Detect which cell encompasses the target text, then output its (x, y) center coordinate. 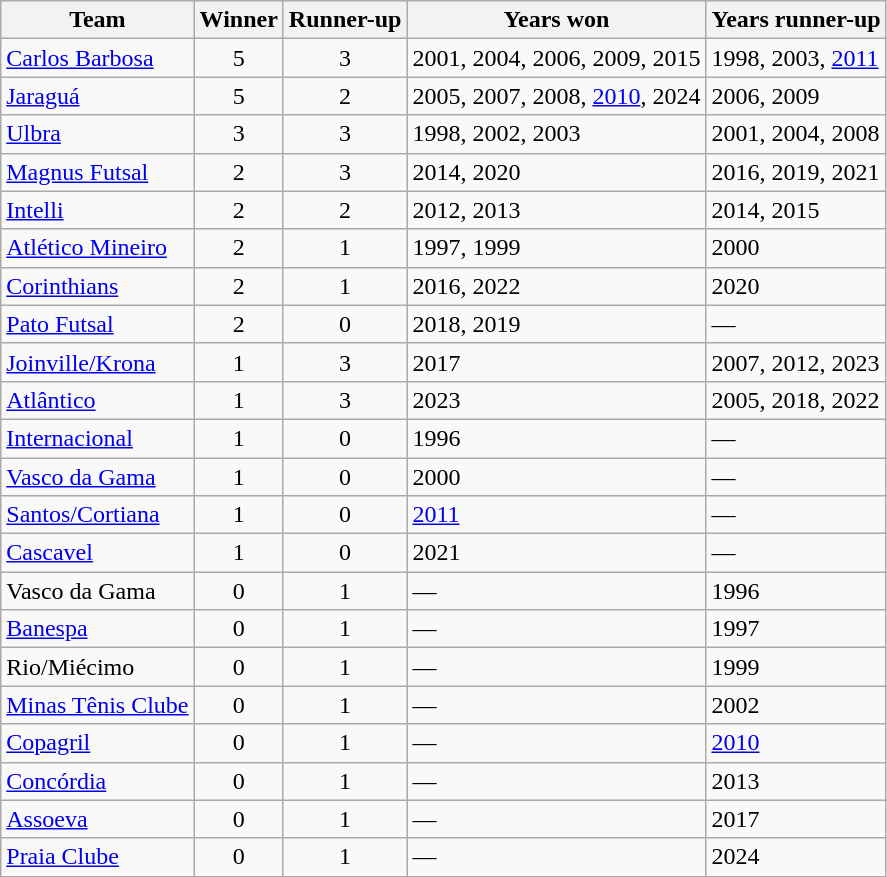
2023 (556, 400)
Runner-up (345, 20)
Banespa (98, 629)
2013 (796, 781)
Joinville/Krona (98, 362)
2005, 2007, 2008, 2010, 2024 (556, 96)
2016, 2022 (556, 286)
Years runner-up (796, 20)
2018, 2019 (556, 324)
2001, 2004, 2006, 2009, 2015 (556, 58)
Assoeva (98, 819)
Internacional (98, 438)
Ulbra (98, 134)
Rio/Miécimo (98, 667)
2006, 2009 (796, 96)
2024 (796, 857)
Santos/Cortiana (98, 515)
2010 (796, 743)
1998, 2002, 2003 (556, 134)
2012, 2013 (556, 210)
Cascavel (98, 553)
2020 (796, 286)
Minas Tênis Clube (98, 705)
Team (98, 20)
2005, 2018, 2022 (796, 400)
Atlântico (98, 400)
Pato Futsal (98, 324)
2021 (556, 553)
1999 (796, 667)
2014, 2020 (556, 172)
1997 (796, 629)
Copagril (98, 743)
2014, 2015 (796, 210)
2007, 2012, 2023 (796, 362)
Magnus Futsal (98, 172)
Praia Clube (98, 857)
2002 (796, 705)
2011 (556, 515)
Carlos Barbosa (98, 58)
1998, 2003, 2011 (796, 58)
Winner (238, 20)
Atlético Mineiro (98, 248)
Years won (556, 20)
Concórdia (98, 781)
2001, 2004, 2008 (796, 134)
Corinthians (98, 286)
1997, 1999 (556, 248)
Intelli (98, 210)
Jaraguá (98, 96)
2016, 2019, 2021 (796, 172)
